Search for the cell housing the specified text and yield its [x, y] center coordinate. 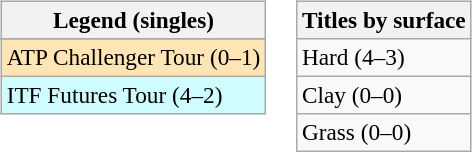
Titles by surface [384, 20]
Hard (4–3) [384, 57]
Legend (singles) [133, 20]
ITF Futures Tour (4–2) [133, 95]
ATP Challenger Tour (0–1) [133, 57]
Grass (0–0) [384, 133]
Clay (0–0) [384, 95]
